Determine the [x, y] coordinate at the center of the cell enclosing the given text.  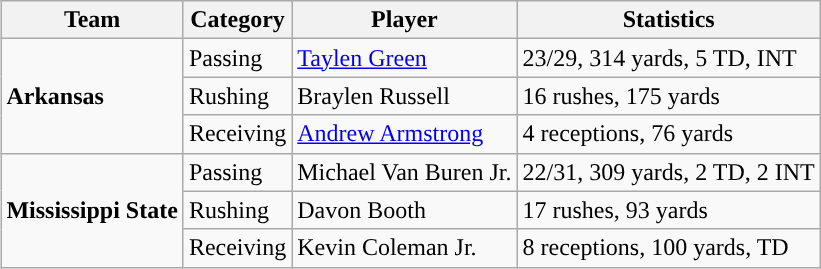
Category [237, 20]
Arkansas [92, 96]
4 receptions, 76 yards [668, 134]
22/31, 309 yards, 2 TD, 2 INT [668, 172]
Mississippi State [92, 210]
Team [92, 20]
Davon Booth [404, 210]
Braylen Russell [404, 96]
Taylen Green [404, 58]
Player [404, 20]
8 receptions, 100 yards, TD [668, 248]
17 rushes, 93 yards [668, 210]
Michael Van Buren Jr. [404, 172]
Statistics [668, 20]
16 rushes, 175 yards [668, 96]
Andrew Armstrong [404, 134]
23/29, 314 yards, 5 TD, INT [668, 58]
Kevin Coleman Jr. [404, 248]
